Locate the cell with the specified text and output its [X, Y] center coordinate. 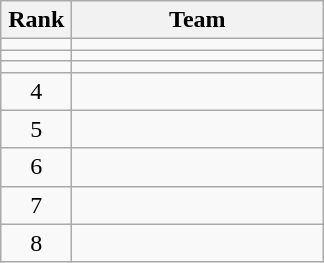
Team [198, 20]
4 [36, 91]
Rank [36, 20]
5 [36, 129]
7 [36, 205]
8 [36, 243]
6 [36, 167]
